Return (x, y) of the center of cell containing provided text 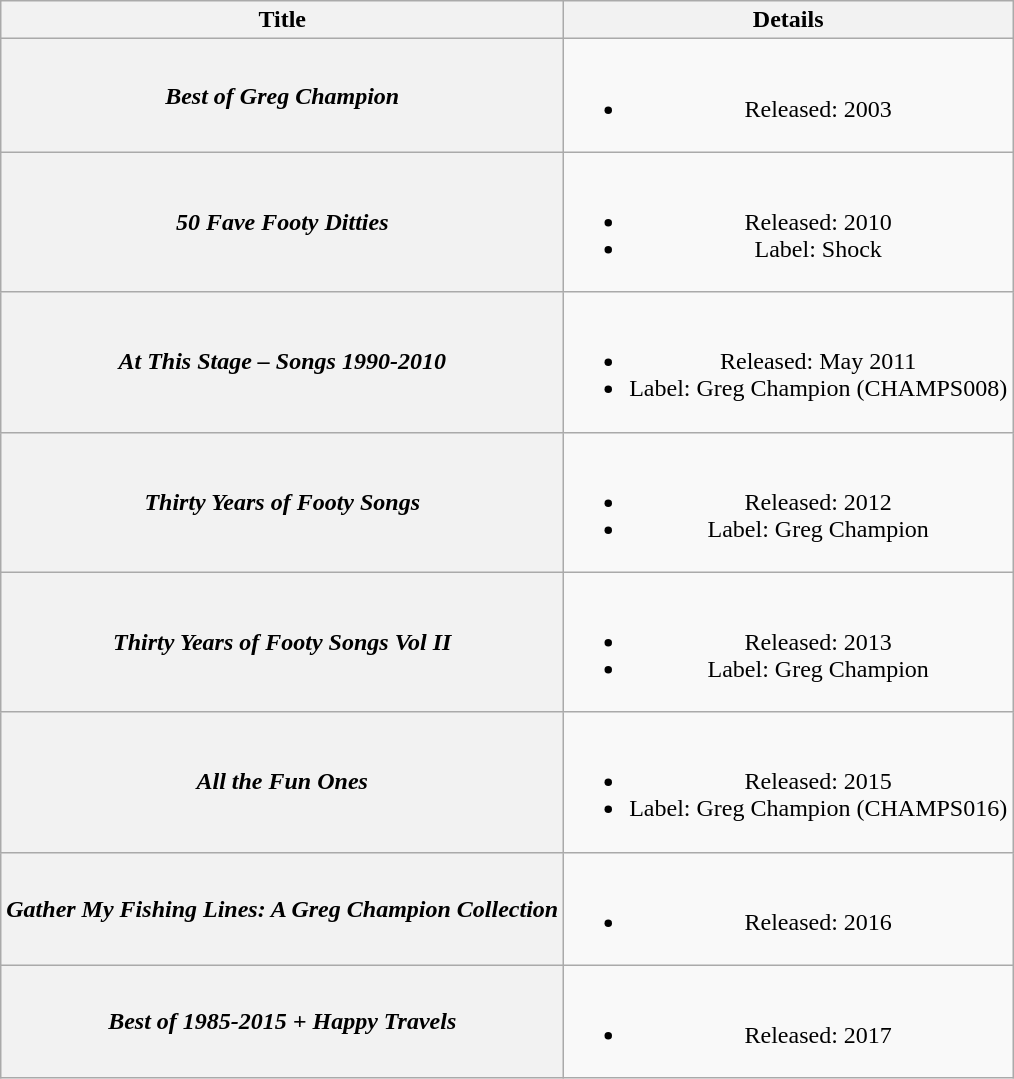
Released: 2003 (788, 96)
Released: 2017 (788, 1022)
Released: 2016 (788, 908)
50 Fave Footy Ditties (282, 222)
Details (788, 20)
Gather My Fishing Lines: A Greg Champion Collection (282, 908)
Thirty Years of Footy Songs (282, 502)
Thirty Years of Footy Songs Vol II (282, 642)
Released: 2012Label: Greg Champion (788, 502)
All the Fun Ones (282, 782)
At This Stage – Songs 1990-2010 (282, 362)
Released: 2015Label: Greg Champion (CHAMPS016) (788, 782)
Best of Greg Champion (282, 96)
Released: May 2011Label: Greg Champion (CHAMPS008) (788, 362)
Released: 2013Label: Greg Champion (788, 642)
Best of 1985-2015 + Happy Travels (282, 1022)
Title (282, 20)
Released: 2010Label: Shock (788, 222)
